Provide the [x, y] coordinate of the cell's center where the given text is located.  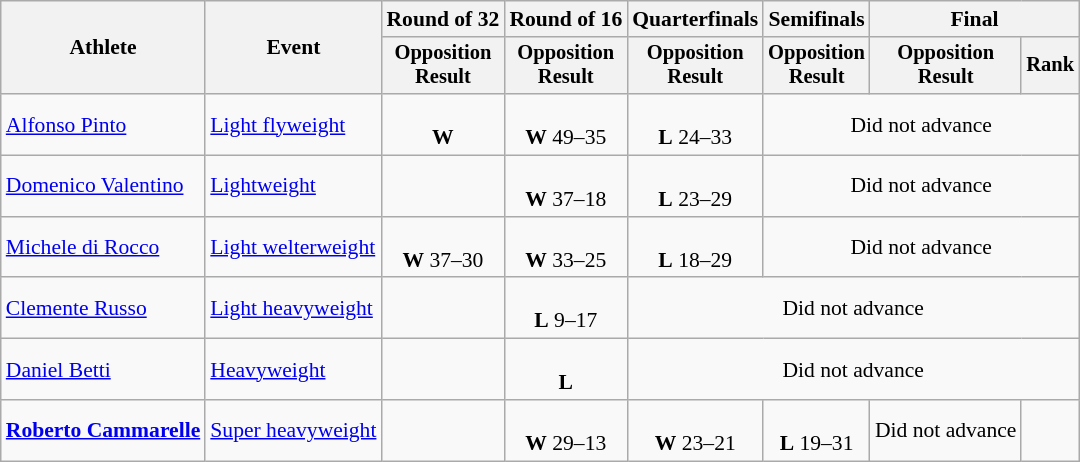
Round of 32 [442, 19]
L 18–29 [695, 248]
Event [293, 48]
L 19–31 [816, 430]
W 49–35 [566, 124]
W 29–13 [566, 430]
L 9–17 [566, 308]
Semifinals [816, 19]
Athlete [104, 48]
Alfonso Pinto [104, 124]
W 23–21 [695, 430]
Light welterweight [293, 248]
Domenico Valentino [104, 186]
Round of 16 [566, 19]
Clemente Russo [104, 308]
Heavyweight [293, 370]
Michele di Rocco [104, 248]
Roberto Cammarelle [104, 430]
Daniel Betti [104, 370]
Super heavyweight [293, 430]
Lightweight [293, 186]
Light flyweight [293, 124]
Quarterfinals [695, 19]
Final [974, 19]
L 24–33 [695, 124]
Light heavyweight [293, 308]
W 33–25 [566, 248]
L [566, 370]
W 37–18 [566, 186]
L 23–29 [695, 186]
Rank [1050, 66]
W 37–30 [442, 248]
W [442, 124]
